Return (x, y) of the center of cell containing provided text 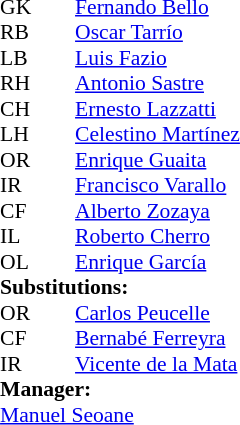
RH (19, 83)
Ernesto Lazzatti (158, 109)
Enrique García (158, 262)
Alberto Zozaya (158, 211)
Enrique Guaita (158, 160)
Celestino Martínez (158, 135)
IL (19, 237)
Francisco Varallo (158, 185)
Manager: (120, 389)
Roberto Cherro (158, 237)
RB (19, 33)
Luis Fazio (158, 58)
LH (19, 135)
Oscar Tarrío (158, 33)
Vicente de la Mata (158, 364)
OL (19, 262)
Carlos Peucelle (158, 313)
CH (19, 109)
Bernabé Ferreyra (158, 339)
Antonio Sastre (158, 83)
LB (19, 58)
Substitutions: (120, 287)
